Extract the (X, Y) coordinate from the center of the cell holding the provided text.  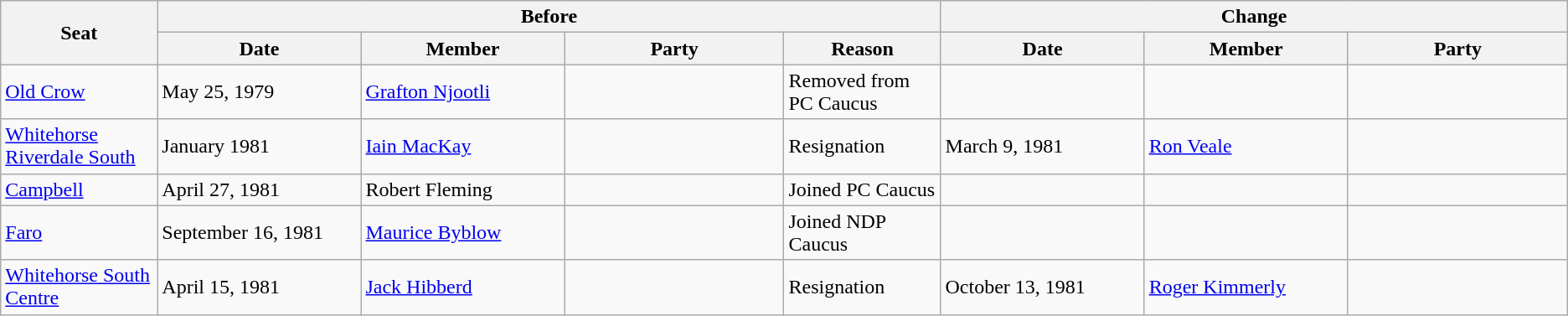
Joined PC Caucus (863, 189)
April 27, 1981 (260, 189)
April 15, 1981 (260, 287)
May 25, 1979 (260, 92)
March 9, 1981 (1042, 146)
January 1981 (260, 146)
Whitehorse South Centre (79, 287)
Grafton Njootli (462, 92)
Seat (79, 33)
Before (549, 17)
September 16, 1981 (260, 233)
Joined NDP Caucus (863, 233)
Ron Veale (1246, 146)
Campbell (79, 189)
Change (1254, 17)
Roger Kimmerly (1246, 287)
Jack Hibberd (462, 287)
Faro (79, 233)
Iain MacKay (462, 146)
Whitehorse Riverdale South (79, 146)
Maurice Byblow (462, 233)
Robert Fleming (462, 189)
Reason (863, 49)
Removed from PC Caucus (863, 92)
Old Crow (79, 92)
October 13, 1981 (1042, 287)
